For the text-containing cell, return its midpoint in [x, y] coordinate format. 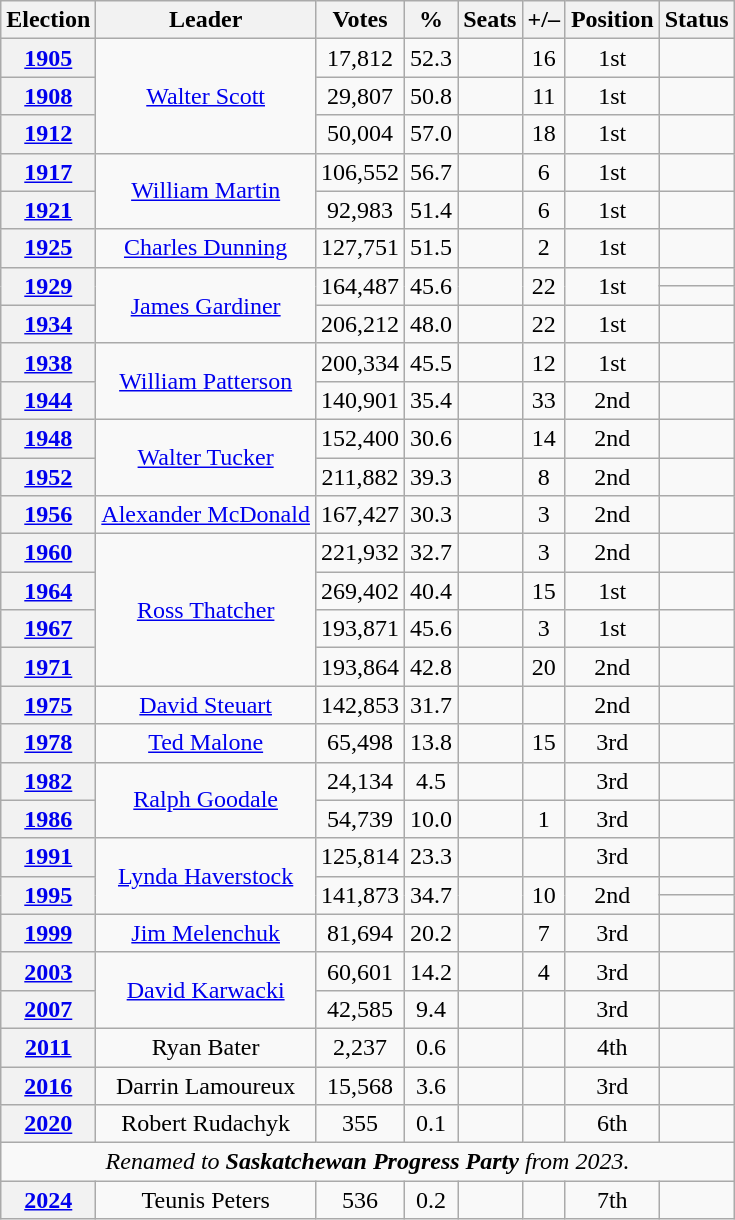
30.6 [432, 438]
Votes [360, 20]
Seats [490, 20]
81,694 [360, 933]
Status [696, 20]
2,237 [360, 1047]
60,601 [360, 971]
40.4 [432, 591]
1917 [48, 172]
1908 [48, 96]
1921 [48, 210]
10 [544, 895]
1975 [48, 705]
Position [612, 20]
7th [612, 1200]
92,983 [360, 210]
1905 [48, 58]
1938 [48, 362]
1956 [48, 515]
1967 [48, 629]
39.3 [432, 477]
4th [612, 1047]
Jim Melenchuk [206, 933]
140,901 [360, 400]
193,871 [360, 629]
35.4 [432, 400]
0.1 [432, 1124]
1934 [48, 324]
1960 [48, 553]
11 [544, 96]
13.8 [432, 743]
1929 [48, 286]
269,402 [360, 591]
34.7 [432, 895]
200,334 [360, 362]
Walter Scott [206, 96]
4.5 [432, 781]
10.0 [432, 819]
1944 [48, 400]
Ted Malone [206, 743]
50.8 [432, 96]
4 [544, 971]
48.0 [432, 324]
1986 [48, 819]
1978 [48, 743]
167,427 [360, 515]
20 [544, 667]
0.2 [432, 1200]
Ross Thatcher [206, 610]
1964 [48, 591]
William Patterson [206, 381]
15,568 [360, 1085]
32.7 [432, 553]
57.0 [432, 134]
2011 [48, 1047]
Lynda Haverstock [206, 876]
17,812 [360, 58]
Alexander McDonald [206, 515]
14 [544, 438]
% [432, 20]
16 [544, 58]
142,853 [360, 705]
Ralph Goodale [206, 800]
51.4 [432, 210]
54,739 [360, 819]
65,498 [360, 743]
9.4 [432, 1009]
20.2 [432, 933]
Renamed to Saskatchewan Progress Party from 2023. [368, 1162]
52.3 [432, 58]
+/– [544, 20]
125,814 [360, 857]
Leader [206, 20]
Robert Rudachyk [206, 1124]
Election [48, 20]
106,552 [360, 172]
2016 [48, 1085]
56.7 [432, 172]
1912 [48, 134]
536 [360, 1200]
6th [612, 1124]
1999 [48, 933]
William Martin [206, 191]
Darrin Lamoureux [206, 1085]
2003 [48, 971]
45.5 [432, 362]
23.3 [432, 857]
1925 [48, 248]
2 [544, 248]
221,932 [360, 553]
1948 [48, 438]
31.7 [432, 705]
152,400 [360, 438]
Ryan Bater [206, 1047]
0.6 [432, 1047]
3.6 [432, 1085]
42.8 [432, 667]
29,807 [360, 96]
2007 [48, 1009]
12 [544, 362]
David Steuart [206, 705]
206,212 [360, 324]
Walter Tucker [206, 457]
50,004 [360, 134]
8 [544, 477]
18 [544, 134]
1952 [48, 477]
2020 [48, 1124]
127,751 [360, 248]
355 [360, 1124]
42,585 [360, 1009]
1995 [48, 895]
James Gardiner [206, 305]
1 [544, 819]
30.3 [432, 515]
1971 [48, 667]
51.5 [432, 248]
211,882 [360, 477]
141,873 [360, 895]
Charles Dunning [206, 248]
Teunis Peters [206, 1200]
1982 [48, 781]
1991 [48, 857]
164,487 [360, 286]
33 [544, 400]
7 [544, 933]
24,134 [360, 781]
David Karwacki [206, 990]
14.2 [432, 971]
2024 [48, 1200]
193,864 [360, 667]
